Scan for the cell matching the given text and deliver its [x, y] coordinate at center. 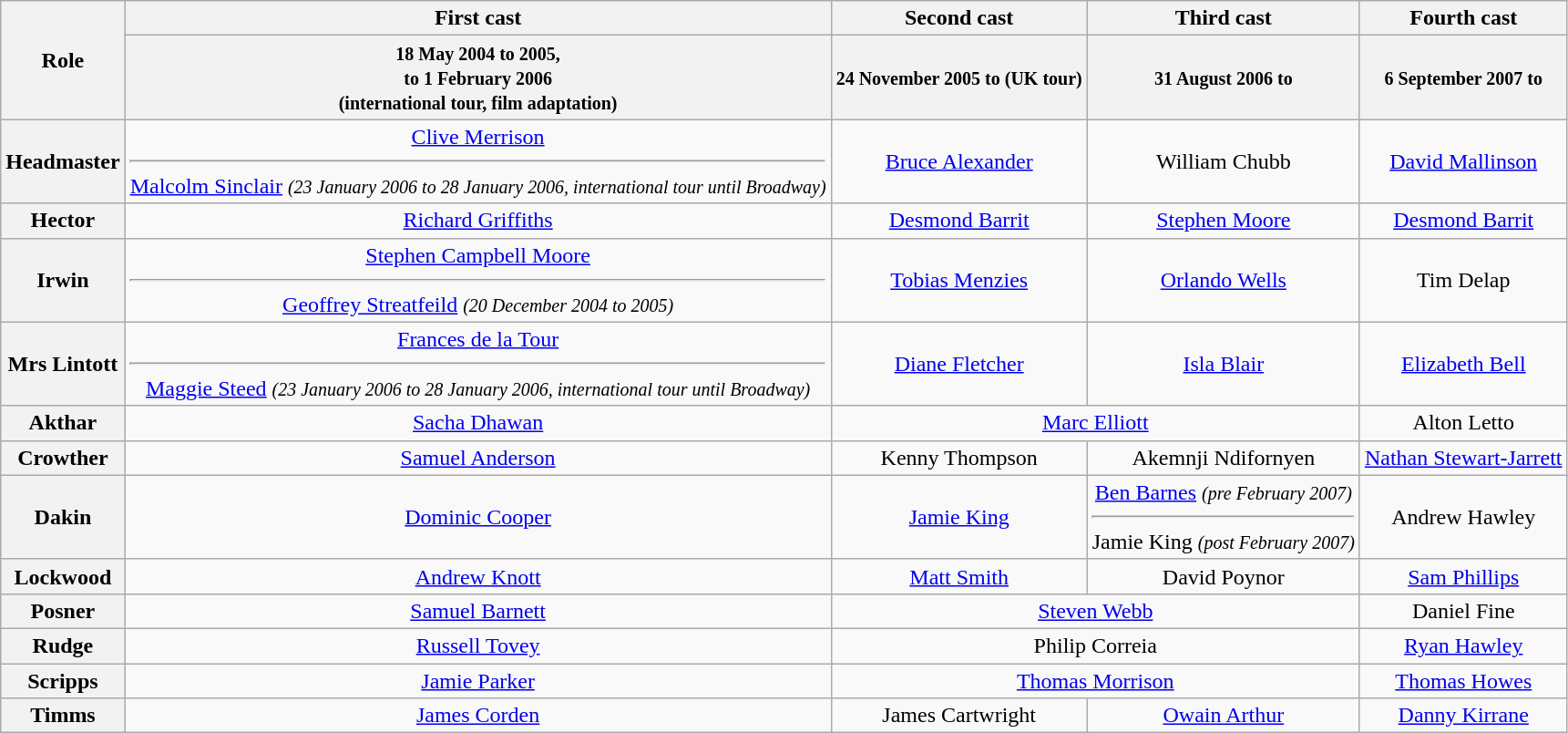
Samuel Anderson [477, 458]
Kenny Thompson [958, 458]
Jamie King [958, 517]
Stephen Campbell MooreGeoffrey Streatfeild (20 December 2004 to 2005) [477, 280]
Diane Fletcher [958, 364]
Andrew Hawley [1463, 517]
Rudge [63, 645]
Owain Arthur [1223, 716]
Alton Letto [1463, 423]
Andrew Knott [477, 576]
Frances de la TourMaggie Steed (23 January 2006 to 28 January 2006, international tour until Broadway) [477, 364]
Role [63, 60]
James Corden [477, 716]
Matt Smith [958, 576]
Clive MerrisonMalcolm Sinclair (23 January 2006 to 28 January 2006, international tour until Broadway) [477, 161]
Tim Delap [1463, 280]
Tobias Menzies [958, 280]
Dominic Cooper [477, 517]
Posner [63, 611]
Third cast [1223, 18]
Stephen Moore [1223, 221]
6 September 2007 to [1463, 77]
Crowther [63, 458]
Thomas Howes [1463, 681]
Daniel Fine [1463, 611]
Fourth cast [1463, 18]
Ryan Hawley [1463, 645]
Lockwood [63, 576]
David Poynor [1223, 576]
18 May 2004 to 2005, to 1 February 2006(international tour, film adaptation) [477, 77]
James Cartwright [958, 716]
Danny Kirrane [1463, 716]
Steven Webb [1095, 611]
Jamie Parker [477, 681]
Orlando Wells [1223, 280]
Marc Elliott [1095, 423]
David Mallinson [1463, 161]
Akemnji Ndifornyen [1223, 458]
Thomas Morrison [1095, 681]
Dakin [63, 517]
Elizabeth Bell [1463, 364]
31 August 2006 to [1223, 77]
Richard Griffiths [477, 221]
Scripps [63, 681]
Russell Tovey [477, 645]
Nathan Stewart-Jarrett [1463, 458]
Timms [63, 716]
Isla Blair [1223, 364]
Sacha Dhawan [477, 423]
Hector [63, 221]
Samuel Barnett [477, 611]
William Chubb [1223, 161]
Akthar [63, 423]
Sam Phillips [1463, 576]
Ben Barnes (pre February 2007)Jamie King (post February 2007) [1223, 517]
Philip Correia [1095, 645]
Headmaster [63, 161]
24 November 2005 to (UK tour) [958, 77]
Irwin [63, 280]
Mrs Lintott [63, 364]
Bruce Alexander [958, 161]
Second cast [958, 18]
First cast [477, 18]
